From the cell containing the given text, extract its center point as [x, y] coordinate. 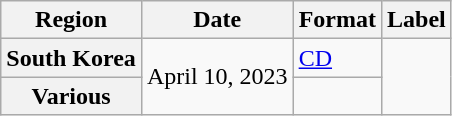
Region [72, 20]
Format [337, 20]
South Korea [72, 58]
Date [217, 20]
April 10, 2023 [217, 77]
CD [337, 58]
Label [416, 20]
Various [72, 96]
